Provide the [x, y] coordinate of the cell's center where the given text is located.  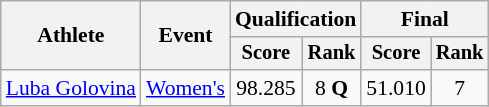
Luba Golovina [71, 88]
Women's [186, 88]
51.010 [396, 88]
Final [424, 19]
8 Q [332, 88]
Qualification [296, 19]
Event [186, 36]
Athlete [71, 36]
98.285 [266, 88]
7 [460, 88]
